Return (X, Y) of the center of cell containing provided text 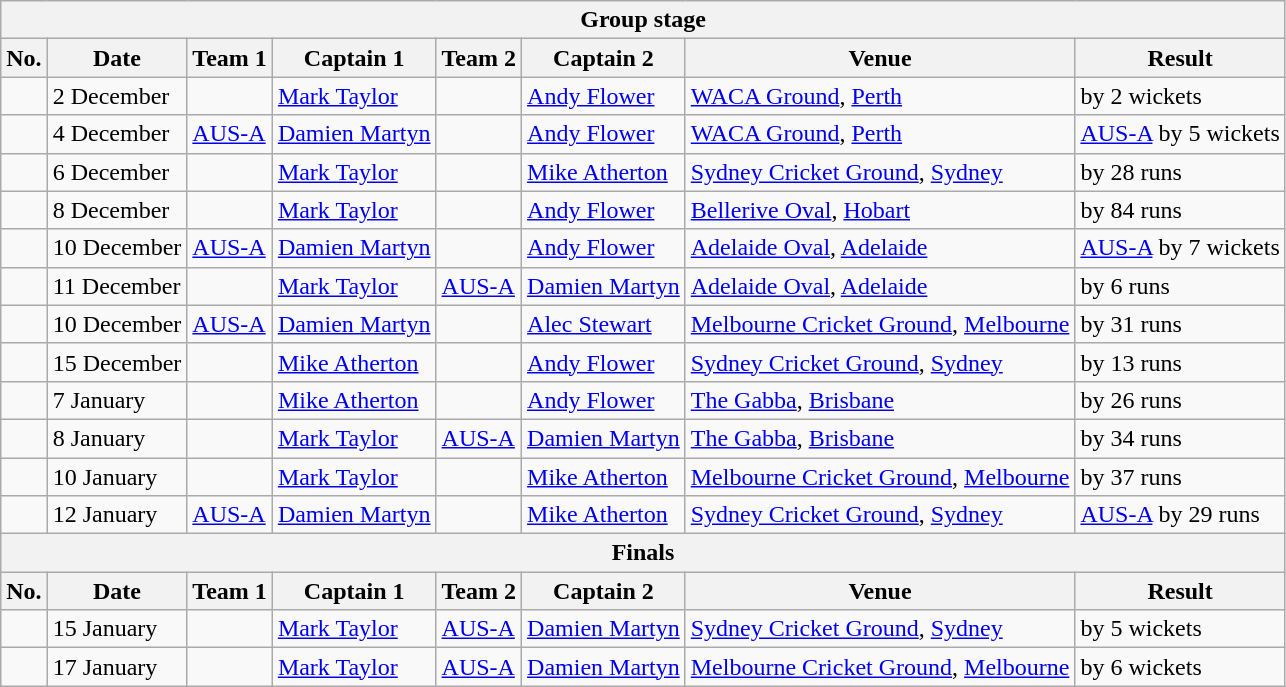
4 December (117, 134)
2 December (117, 96)
7 January (117, 400)
by 26 runs (1180, 400)
Finals (644, 553)
by 5 wickets (1180, 629)
8 December (117, 210)
11 December (117, 286)
by 6 runs (1180, 286)
17 January (117, 667)
by 28 runs (1180, 172)
AUS-A by 29 runs (1180, 515)
12 January (117, 515)
by 84 runs (1180, 210)
Alec Stewart (604, 324)
by 37 runs (1180, 477)
by 31 runs (1180, 324)
Bellerive Oval, Hobart (880, 210)
15 December (117, 362)
by 6 wickets (1180, 667)
Group stage (644, 20)
by 34 runs (1180, 438)
6 December (117, 172)
by 2 wickets (1180, 96)
8 January (117, 438)
10 January (117, 477)
15 January (117, 629)
by 13 runs (1180, 362)
AUS-A by 7 wickets (1180, 248)
AUS-A by 5 wickets (1180, 134)
